Output the [X, Y] coordinate of the center of the cell containing the given text.  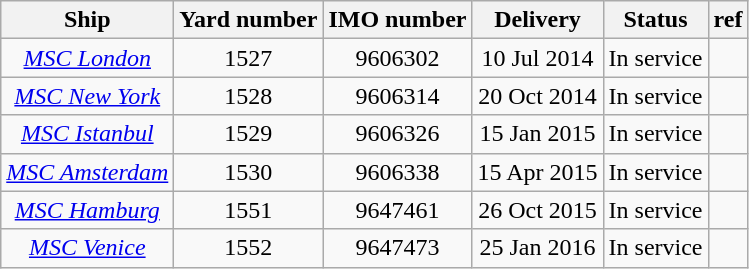
15 Jan 2015 [538, 134]
1529 [248, 134]
Status [656, 20]
26 Oct 2015 [538, 210]
9606326 [398, 134]
MSC Amsterdam [88, 172]
IMO number [398, 20]
MSC New York [88, 96]
1527 [248, 58]
ref [728, 20]
MSC London [88, 58]
1552 [248, 248]
Delivery [538, 20]
MSC Hamburg [88, 210]
9606338 [398, 172]
15 Apr 2015 [538, 172]
MSC Venice [88, 248]
1551 [248, 210]
9606302 [398, 58]
Yard number [248, 20]
9647473 [398, 248]
10 Jul 2014 [538, 58]
25 Jan 2016 [538, 248]
9647461 [398, 210]
20 Oct 2014 [538, 96]
9606314 [398, 96]
1530 [248, 172]
MSC Istanbul [88, 134]
Ship [88, 20]
1528 [248, 96]
